Find where the given text appears and provide that cell's center as [x, y] coordinate. 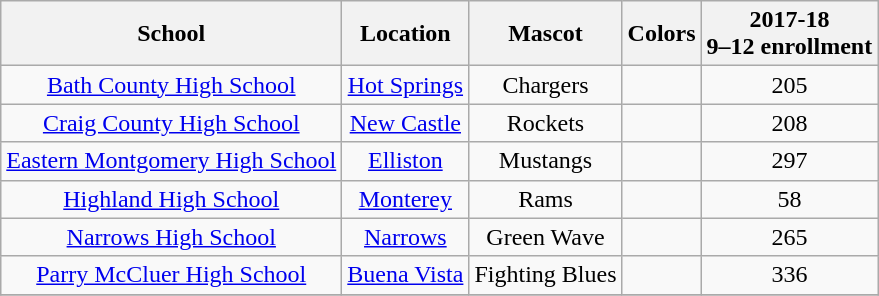
Mustangs [546, 161]
Parry McCluer High School [172, 275]
Bath County High School [172, 85]
Green Wave [546, 237]
Narrows High School [172, 237]
Colors [662, 34]
Narrows [406, 237]
Highland High School [172, 199]
297 [790, 161]
58 [790, 199]
Rams [546, 199]
Location [406, 34]
Mascot [546, 34]
Buena Vista [406, 275]
336 [790, 275]
Monterey [406, 199]
Elliston [406, 161]
Fighting Blues [546, 275]
2017-189–12 enrollment [790, 34]
Craig County High School [172, 123]
Eastern Montgomery High School [172, 161]
265 [790, 237]
Hot Springs [406, 85]
New Castle [406, 123]
Chargers [546, 85]
205 [790, 85]
School [172, 34]
Rockets [546, 123]
208 [790, 123]
